Detect which cell encompasses the target text, then output its [x, y] center coordinate. 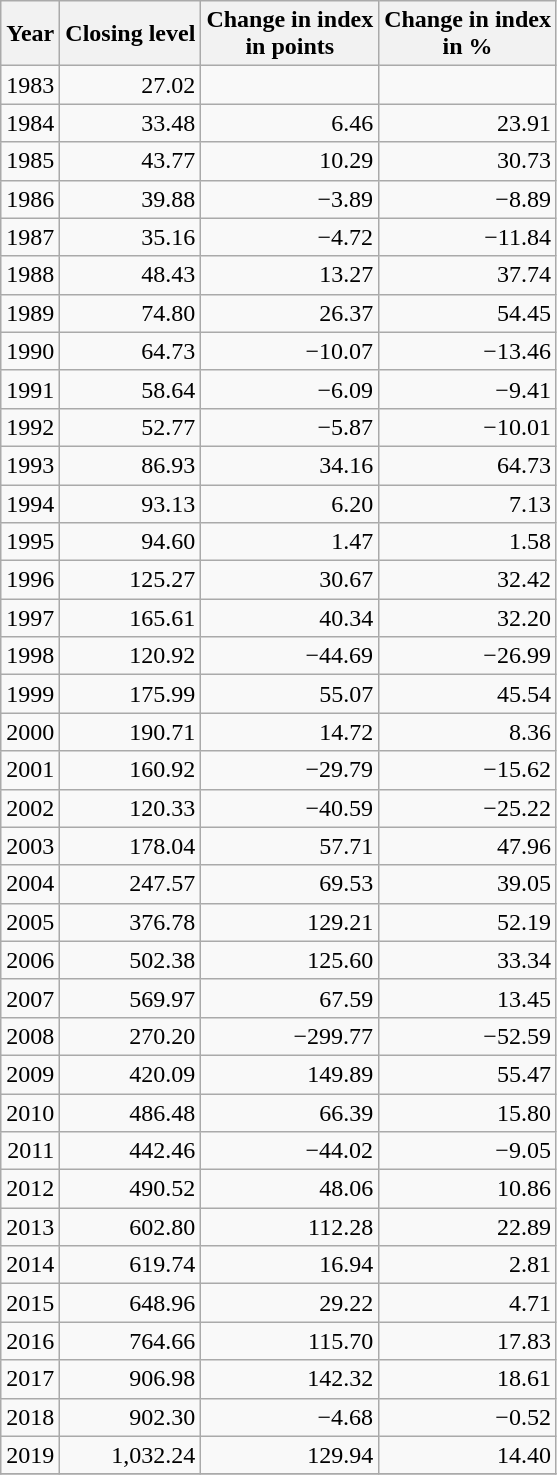
502.38 [130, 960]
1992 [30, 427]
602.80 [130, 1227]
40.34 [290, 618]
48.43 [130, 275]
18.61 [468, 1379]
Year [30, 34]
2014 [30, 1265]
1989 [30, 313]
−9.41 [468, 389]
10.86 [468, 1189]
−52.59 [468, 1036]
−10.01 [468, 427]
125.27 [130, 580]
2.81 [468, 1265]
Closing level [130, 34]
112.28 [290, 1227]
48.06 [290, 1189]
23.91 [468, 123]
1988 [30, 275]
22.89 [468, 1227]
−11.84 [468, 237]
2002 [30, 808]
55.07 [290, 694]
13.45 [468, 998]
902.30 [130, 1417]
52.19 [468, 922]
−15.62 [468, 770]
−4.68 [290, 1417]
2000 [30, 732]
178.04 [130, 846]
10.29 [290, 161]
45.54 [468, 694]
30.67 [290, 580]
1987 [30, 237]
764.66 [130, 1341]
−299.77 [290, 1036]
120.92 [130, 656]
2007 [30, 998]
906.98 [130, 1379]
442.46 [130, 1151]
55.47 [468, 1074]
1985 [30, 161]
−6.09 [290, 389]
−44.69 [290, 656]
67.59 [290, 998]
47.96 [468, 846]
57.71 [290, 846]
2016 [30, 1341]
1.58 [468, 542]
160.92 [130, 770]
−44.02 [290, 1151]
490.52 [130, 1189]
33.48 [130, 123]
94.60 [130, 542]
376.78 [130, 922]
39.05 [468, 884]
−26.99 [468, 656]
142.32 [290, 1379]
1995 [30, 542]
54.45 [468, 313]
2009 [30, 1074]
−40.59 [290, 808]
17.83 [468, 1341]
−29.79 [290, 770]
2018 [30, 1417]
−4.72 [290, 237]
1983 [30, 85]
2006 [30, 960]
69.53 [290, 884]
16.94 [290, 1265]
2005 [30, 922]
569.97 [130, 998]
−3.89 [290, 199]
−0.52 [468, 1417]
420.09 [130, 1074]
−5.87 [290, 427]
34.16 [290, 465]
86.93 [130, 465]
149.89 [290, 1074]
619.74 [130, 1265]
2015 [30, 1303]
−9.05 [468, 1151]
1997 [30, 618]
247.57 [130, 884]
165.61 [130, 618]
115.70 [290, 1341]
39.88 [130, 199]
2012 [30, 1189]
30.73 [468, 161]
26.37 [290, 313]
35.16 [130, 237]
Change in index in points [290, 34]
15.80 [468, 1113]
52.77 [130, 427]
1986 [30, 199]
1993 [30, 465]
58.64 [130, 389]
1998 [30, 656]
33.34 [468, 960]
190.71 [130, 732]
−25.22 [468, 808]
74.80 [130, 313]
2003 [30, 846]
1990 [30, 351]
66.39 [290, 1113]
1994 [30, 503]
120.33 [130, 808]
7.13 [468, 503]
2001 [30, 770]
6.20 [290, 503]
14.72 [290, 732]
129.21 [290, 922]
43.77 [130, 161]
6.46 [290, 123]
37.74 [468, 275]
−13.46 [468, 351]
175.99 [130, 694]
32.42 [468, 580]
1,032.24 [130, 1455]
129.94 [290, 1455]
1999 [30, 694]
2010 [30, 1113]
4.71 [468, 1303]
2008 [30, 1036]
27.02 [130, 85]
−8.89 [468, 199]
2011 [30, 1151]
1996 [30, 580]
−10.07 [290, 351]
1.47 [290, 542]
2019 [30, 1455]
32.20 [468, 618]
8.36 [468, 732]
648.96 [130, 1303]
1984 [30, 123]
125.60 [290, 960]
93.13 [130, 503]
14.40 [468, 1455]
2017 [30, 1379]
2013 [30, 1227]
2004 [30, 884]
486.48 [130, 1113]
1991 [30, 389]
270.20 [130, 1036]
Change in index in % [468, 34]
29.22 [290, 1303]
13.27 [290, 275]
